Extract the (X, Y) coordinate from the center of the cell holding the provided text.  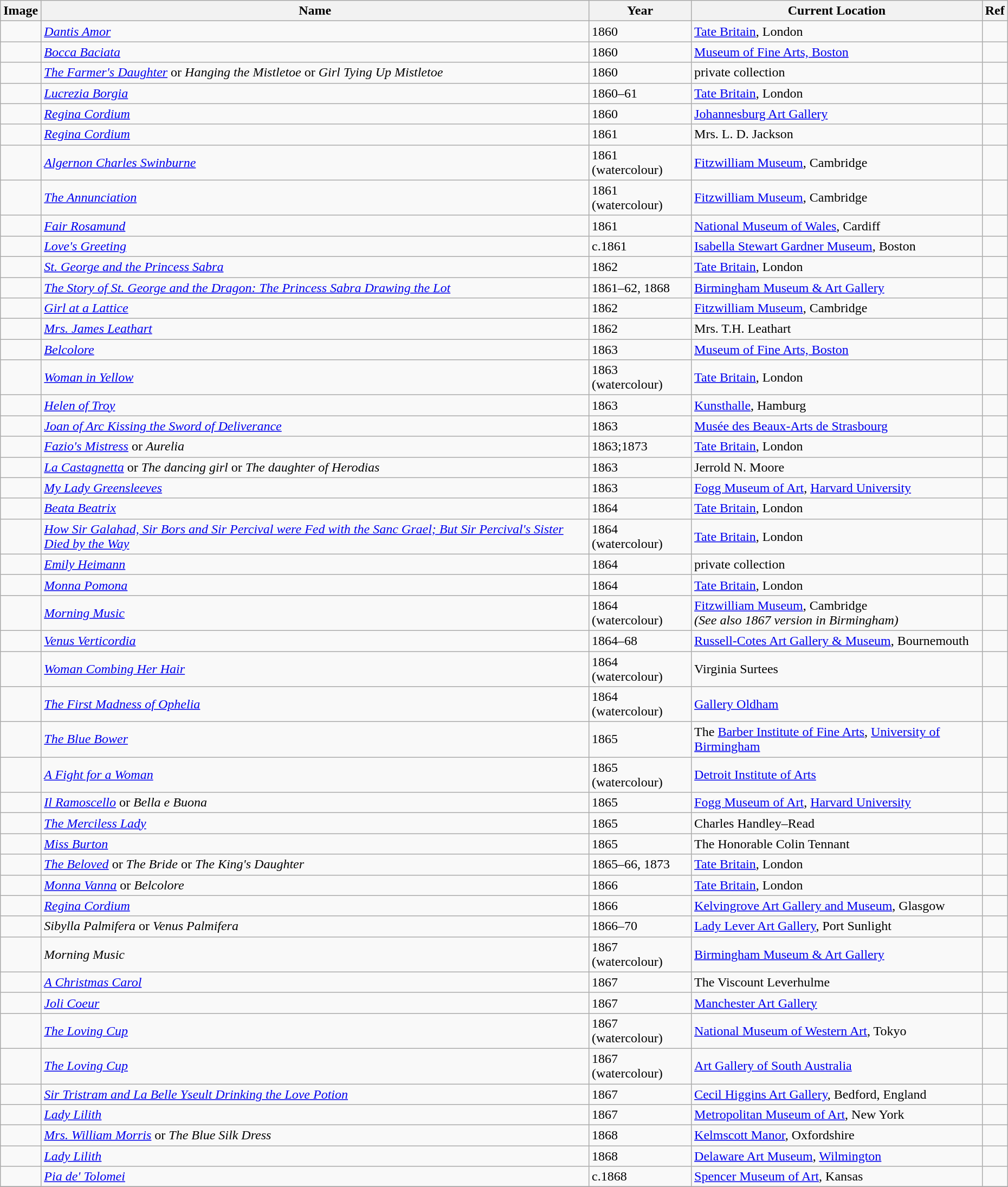
c.1861 (641, 246)
The Viscount Leverhulme (837, 982)
Belcolore (315, 350)
National Museum of Western Art, Tokyo (837, 1031)
Ref (995, 11)
Girl at a Lattice (315, 308)
Bocca Baciata (315, 52)
Lady Lever Art Gallery, Port Sunlight (837, 926)
Image (21, 11)
Current Location (837, 11)
A Christmas Carol (315, 982)
My Lady Greensleeves (315, 488)
Emily Heimann (315, 564)
The Blue Bower (315, 739)
Monna Pomona (315, 585)
Russell-Cotes Art Gallery & Museum, Bournemouth (837, 641)
La Castagnetta or The dancing girl or The daughter of Herodias (315, 467)
Helen of Troy (315, 405)
Beata Beatrix (315, 508)
National Museum of Wales, Cardiff (837, 225)
Virginia Surtees (837, 669)
A Fight for a Woman (315, 775)
Isabella Stewart Gardner Museum, Boston (837, 246)
Year (641, 11)
Pia de' Tolomei (315, 1177)
Sir Tristram and La Belle Yseult Drinking the Love Potion (315, 1094)
Musée des Beaux-Arts de Strasbourg (837, 426)
Joli Coeur (315, 1003)
1864–68 (641, 641)
Cecil Higgins Art Gallery, Bedford, England (837, 1094)
Fitzwilliam Museum, Cambridge (See also 1867 version in Birmingham) (837, 612)
The Barber Institute of Fine Arts, University of Birmingham (837, 739)
Il Ramoscello or Bella e Buona (315, 803)
1865 (watercolour) (641, 775)
c.1868 (641, 1177)
Art Gallery of South Australia (837, 1066)
St. George and the Princess Sabra (315, 267)
Dantis Amor (315, 31)
The First Madness of Ophelia (315, 705)
Joan of Arc Kissing the Sword of Deliverance (315, 426)
Spencer Museum of Art, Kansas (837, 1177)
Mrs. L. D. Jackson (837, 134)
Monna Vanna or Belcolore (315, 885)
1863;1873 (641, 447)
Delaware Art Museum, Wilmington (837, 1156)
Charles Handley–Read (837, 823)
Miss Burton (315, 844)
Detroit Institute of Arts (837, 775)
1865–66, 1873 (641, 865)
Fair Rosamund (315, 225)
1861–62, 1868 (641, 288)
The Merciless Lady (315, 823)
Sibylla Palmifera or Venus Palmifera (315, 926)
Kelvingrove Art Gallery and Museum, Glasgow (837, 906)
Mrs. William Morris or The Blue Silk Dress (315, 1136)
Kunsthalle, Hamburg (837, 405)
The Story of St. George and the Dragon: The Princess Sabra Drawing the Lot (315, 288)
Mrs. James Leathart (315, 329)
Venus Verticordia (315, 641)
The Annunciation (315, 197)
The Honorable Colin Tennant (837, 844)
The Beloved or The Bride or The King's Daughter (315, 865)
1860–61 (641, 93)
Gallery Oldham (837, 705)
Lucrezia Borgia (315, 93)
The Farmer's Daughter or Hanging the Mistletoe or Girl Tying Up Mistletoe (315, 73)
Jerrold N. Moore (837, 467)
How Sir Galahad, Sir Bors and Sir Percival were Fed with the Sanc Grael; But Sir Percival's Sister Died by the Way (315, 537)
Woman Combing Her Hair (315, 669)
Johannesburg Art Gallery (837, 114)
Love's Greeting (315, 246)
1866–70 (641, 926)
Algernon Charles Swinburne (315, 163)
Name (315, 11)
1863 (watercolour) (641, 377)
Metropolitan Museum of Art, New York (837, 1115)
Kelmscott Manor, Oxfordshire (837, 1136)
Manchester Art Gallery (837, 1003)
Fazio's Mistress or Aurelia (315, 447)
Mrs. T.H. Leathart (837, 329)
Woman in Yellow (315, 377)
